Identify which cell holds the provided text, then report its (X, Y) central coordinate. 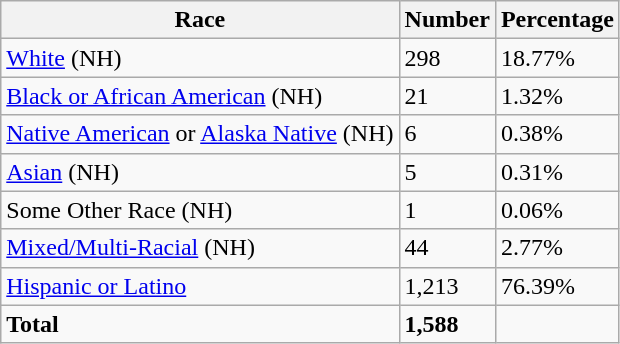
1.32% (557, 96)
Some Other Race (NH) (200, 210)
44 (447, 248)
Black or African American (NH) (200, 96)
298 (447, 58)
White (NH) (200, 58)
Mixed/Multi-Racial (NH) (200, 248)
76.39% (557, 286)
Number (447, 20)
1 (447, 210)
Hispanic or Latino (200, 286)
Percentage (557, 20)
6 (447, 134)
0.31% (557, 172)
Race (200, 20)
21 (447, 96)
0.38% (557, 134)
1,213 (447, 286)
Total (200, 324)
1,588 (447, 324)
0.06% (557, 210)
Asian (NH) (200, 172)
2.77% (557, 248)
18.77% (557, 58)
Native American or Alaska Native (NH) (200, 134)
5 (447, 172)
